Locate the cell with the specified text and output its [X, Y] center coordinate. 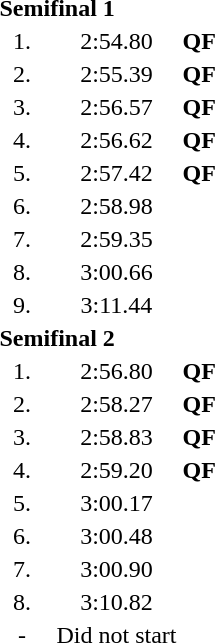
3:00.66 [116, 272]
2:56.62 [116, 140]
2:57.42 [116, 173]
2:54.80 [116, 41]
2:59.35 [116, 239]
3:00.17 [116, 503]
2:56.57 [116, 107]
2:58.27 [116, 404]
2:59.20 [116, 470]
2:55.39 [116, 74]
3:10.82 [116, 602]
3:00.90 [116, 569]
2:58.98 [116, 206]
2:58.83 [116, 437]
2:56.80 [116, 371]
3:00.48 [116, 536]
3:11.44 [116, 305]
